Scan for the cell matching the given text and deliver its (X, Y) coordinate at center. 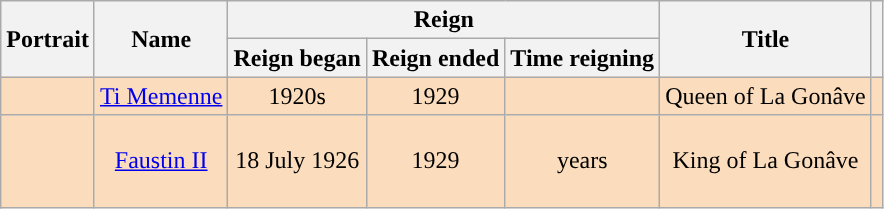
Faustin II (161, 161)
1920s (297, 96)
Time reigning (582, 58)
Portrait (48, 39)
Reign began (297, 58)
Reign (444, 20)
Ti Memenne (161, 96)
King of La Gonâve (766, 161)
18 July 1926 (297, 161)
Queen of La Gonâve (766, 96)
Name (161, 39)
Reign ended (435, 58)
Title (766, 39)
years (582, 161)
